Find where the given text appears and provide that cell's center as (X, Y) coordinate. 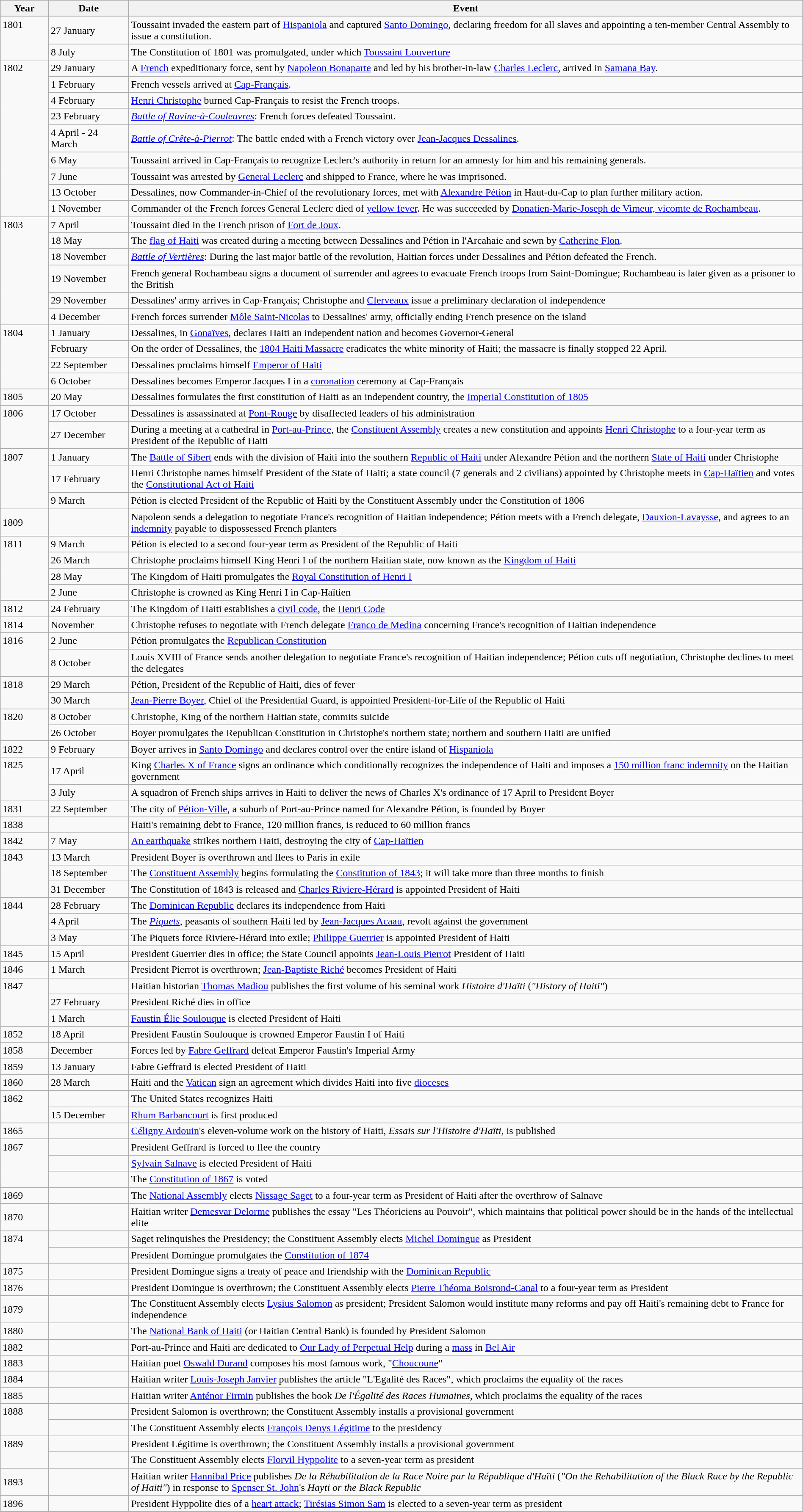
1883 (25, 1363)
3 July (88, 792)
The United States recognizes Haiti (466, 1099)
9 February (88, 749)
15 December (88, 1115)
1858 (25, 1050)
Christophe is crowned as King Henri I in Cap-Haïtien (466, 593)
1884 (25, 1380)
1801 (25, 38)
4 December (88, 317)
The National Bank of Haiti (or Haitian Central Bank) is founded by President Salomon (466, 1331)
1806 (25, 427)
A squadron of French ships arrives in Haiti to deliver the news of Charles X's ordinance of 17 April to President Boyer (466, 792)
1896 (25, 1504)
1814 (25, 625)
Date (88, 8)
1803 (25, 271)
Dessalines is assassinated at Pont-Rouge by disaffected leaders of his administration (466, 413)
1805 (25, 397)
1 November (88, 208)
29 March (88, 684)
Boyer arrives in Santo Domingo and declares control over the entire island of Hispaniola (466, 749)
Haitian historian Thomas Madiou publishes the first volume of his seminal work Histoire d'Haïti ("History of Haiti") (466, 986)
15 April (88, 954)
Battle of Crête-à-Pierrot: The battle ended with a French victory over Jean-Jacques Dessalines. (466, 138)
Haitian writer Anténor Firmin publishes the book De l'Égalité des Races Humaines, which proclaims the equality of the races (466, 1396)
1811 (25, 568)
French forces surrender Môle Saint-Nicolas to Dessalines' army, officially ending French presence on the island (466, 317)
17 October (88, 413)
1802 (25, 138)
Jean-Pierre Boyer, Chief of the Presidential Guard, is appointed President-for-Life of the Republic of Haiti (466, 701)
Commander of the French forces General Leclerc died of yellow fever. He was succeeded by Donatien-Marie-Joseph de Vimeur, vicomte de Rochambeau. (466, 208)
President Domingue signs a treaty of peace and friendship with the Dominican Republic (466, 1271)
13 March (88, 857)
1838 (25, 825)
Haitian writer Louis-Joseph Janvier publishes the article "L'Egalité des Races", which proclaims the equality of the races (466, 1380)
6 May (88, 160)
1882 (25, 1347)
28 May (88, 577)
Pétion promulgates the Republican Constitution (466, 641)
November (88, 625)
Dessalines becomes Emperor Jacques I in a coronation ceremony at Cap-Français (466, 381)
The Piquets, peasants of southern Haiti led by Jean-Jacques Acaau, revolt against the government (466, 922)
7 April (88, 225)
The city of Pétion-Ville, a suburb of Port-au-Prince named for Alexandre Pétion, is founded by Boyer (466, 809)
1804 (25, 357)
18 April (88, 1034)
Fabre Geffrard is elected President of Haiti (466, 1066)
Pétion is elected to a second four-year term as President of the Republic of Haiti (466, 544)
Year (25, 8)
1859 (25, 1066)
President Faustin Soulouque is crowned Emperor Faustin I of Haiti (466, 1034)
1875 (25, 1271)
On the order of Dessalines, the 1804 Haiti Massacre eradicates the white minority of Haiti; the massacre is finally stopped 22 April. (466, 349)
1874 (25, 1247)
1 February (88, 84)
4 April (88, 922)
13 October (88, 192)
Toussaint arrived in Cap-Français to recognize Leclerc's authority in return for an amnesty for him and his remaining generals. (466, 160)
French vessels arrived at Cap-Français. (466, 84)
Dessalines, now Commander-in-Chief of the revolutionary forces, met with Alexandre Pétion in Haut-du-Cap to plan further military action. (466, 192)
1847 (25, 1002)
Haitian poet Oswald Durand composes his most famous work, "Choucoune" (466, 1363)
23 February (88, 116)
Dessalines, in Gonaïves, declares Haiti an independent nation and becomes Governor-General (466, 333)
1844 (25, 922)
1812 (25, 609)
17 April (88, 770)
1807 (25, 478)
1822 (25, 749)
1809 (25, 522)
Christophe proclaims himself King Henri I of the northern Haitian state, now known as the Kingdom of Haiti (466, 560)
Dessalines formulates the first constitution of Haiti as an independent country, the Imperial Constitution of 1805 (466, 397)
1846 (25, 970)
Forces led by Fabre Geffrard defeat Emperor Faustin's Imperial Army (466, 1050)
Henri Christophe burned Cap-Français to resist the French troops. (466, 100)
Saget relinquishes the Presidency; the Constituent Assembly elects Michel Domingue as President (466, 1239)
President Boyer is overthrown and flees to Paris in exile (466, 857)
24 February (88, 609)
18 September (88, 873)
1820 (25, 725)
Dessalines proclaims himself Emperor of Haiti (466, 365)
Event (466, 8)
18 May (88, 241)
19 November (88, 279)
The Constitution of 1843 is released and Charles Riviere-Hérard is appointed President of Haiti (466, 889)
President Guerrier dies in office; the State Council appoints Jean-Louis Pierrot President of Haiti (466, 954)
The Constitution of 1867 is voted (466, 1179)
27 December (88, 435)
27 January (88, 30)
The Dominican Republic declares its independence from Haiti (466, 905)
Pétion is elected President of the Republic of Haiti by the Constituent Assembly under the Constitution of 1806 (466, 500)
Christophe refuses to negotiate with French delegate Franco de Medina concerning France's recognition of Haitian independence (466, 625)
17 February (88, 478)
1867 (25, 1163)
8 July (88, 52)
The Constituent Assembly elects François Denys Légitime to the presidency (466, 1428)
President Pierrot is overthrown; Jean-Baptiste Riché becomes President of Haiti (466, 970)
1880 (25, 1331)
Boyer promulgates the Republican Constitution in Christophe's northern state; northern and southern Haiti are unified (466, 733)
1816 (25, 654)
Toussaint was arrested by General Leclerc and shipped to France, where he was imprisoned. (466, 176)
Port-au-Prince and Haiti are dedicated to Our Lady of Perpetual Help during a mass in Bel Air (466, 1347)
President Riché dies in office (466, 1002)
1860 (25, 1083)
President Salomon is overthrown; the Constituent Assembly installs a provisional government (466, 1412)
The Constituent Assembly begins formulating the Constitution of 1843; it will take more than three months to finish (466, 873)
26 October (88, 733)
13 January (88, 1066)
Christophe, King of the northern Haitian state, commits suicide (466, 717)
26 March (88, 560)
Dessalines' army arrives in Cap-Français; Christophe and Clerveaux issue a preliminary declaration of independence (466, 301)
31 December (88, 889)
18 November (88, 257)
1843 (25, 873)
6 October (88, 381)
1852 (25, 1034)
1885 (25, 1396)
The Constitution of 1801 was promulgated, under which Toussaint Louverture (466, 52)
The Constituent Assembly elects Florvil Hyppolite to a seven-year term as president (466, 1460)
1865 (25, 1131)
29 November (88, 301)
Sylvain Salnave is elected President of Haiti (466, 1163)
President Hyppolite dies of a heart attack; Tirésias Simon Sam is elected to a seven-year term as president (466, 1504)
4 April - 24 March (88, 138)
1879 (25, 1309)
Rhum Barbancourt is first produced (466, 1115)
Battle of Vertières: During the last major battle of the revolution, Haitian forces under Dessalines and Pétion defeated the French. (466, 257)
Haiti and the Vatican sign an agreement which divides Haiti into five dioceses (466, 1083)
28 March (88, 1083)
1845 (25, 954)
3 May (88, 938)
1888 (25, 1420)
1889 (25, 1452)
Céligny Ardouin's eleven-volume work on the history of Haiti, Essais sur l'Histoire d'Haïti, is published (466, 1131)
Faustin Élie Soulouque is elected President of Haiti (466, 1018)
An earthquake strikes northern Haiti, destroying the city of Cap-Haïtien (466, 841)
1818 (25, 693)
February (88, 349)
7 May (88, 841)
President Légitime is overthrown; the Constituent Assembly installs a provisional government (466, 1444)
Haiti's remaining debt to France, 120 million francs, is reduced to 60 million francs (466, 825)
1862 (25, 1107)
The Piquets force Riviere-Hérard into exile; Philippe Guerrier is appointed President of Haiti (466, 938)
The National Assembly elects Nissage Saget to a four-year term as President of Haiti after the overthrow of Salnave (466, 1195)
1870 (25, 1217)
A French expeditionary force, sent by Napoleon Bonaparte and led by his brother-in-law Charles Leclerc, arrived in Samana Bay. (466, 68)
4 February (88, 100)
December (88, 1050)
1869 (25, 1195)
Battle of Ravine-à-Couleuvres: French forces defeated Toussaint. (466, 116)
President Domingue promulgates the Constitution of 1874 (466, 1255)
30 March (88, 701)
President Geffrard is forced to flee the country (466, 1147)
7 June (88, 176)
The Kingdom of Haiti promulgates the Royal Constitution of Henri I (466, 577)
1893 (25, 1482)
20 May (88, 397)
Pétion, President of the Republic of Haiti, dies of fever (466, 684)
27 February (88, 1002)
1842 (25, 841)
28 February (88, 905)
President Domingue is overthrown; the Constituent Assembly elects Pierre Théoma Boisrond-Canal to a four-year term as President (466, 1287)
Toussaint died in the French prison of Fort de Joux. (466, 225)
1831 (25, 809)
The Kingdom of Haiti establishes a civil code, the Henri Code (466, 609)
1876 (25, 1287)
29 January (88, 68)
1825 (25, 779)
The flag of Haiti was created during a meeting between Dessalines and Pétion in l'Arcahaie and sewn by Catherine Flon. (466, 241)
